For the text-containing cell, return its midpoint in [x, y] coordinate format. 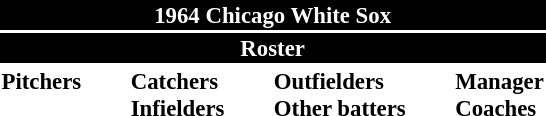
1964 Chicago White Sox [272, 15]
Roster [272, 48]
